Pinpoint the cell where the given text exists, returning its (X, Y) midpoint coordinate. 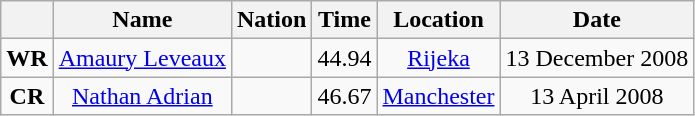
Manchester (438, 96)
Nathan Adrian (142, 96)
CR (27, 96)
Nation (271, 20)
13 April 2008 (597, 96)
46.67 (344, 96)
Time (344, 20)
Rijeka (438, 58)
WR (27, 58)
Name (142, 20)
Date (597, 20)
Amaury Leveaux (142, 58)
13 December 2008 (597, 58)
Location (438, 20)
44.94 (344, 58)
